Determine the (x, y) coordinate at the center of the cell enclosing the given text.  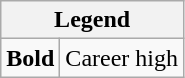
Bold (30, 58)
Career high (122, 58)
Legend (92, 20)
